For the text-containing cell, return its midpoint in (x, y) coordinate format. 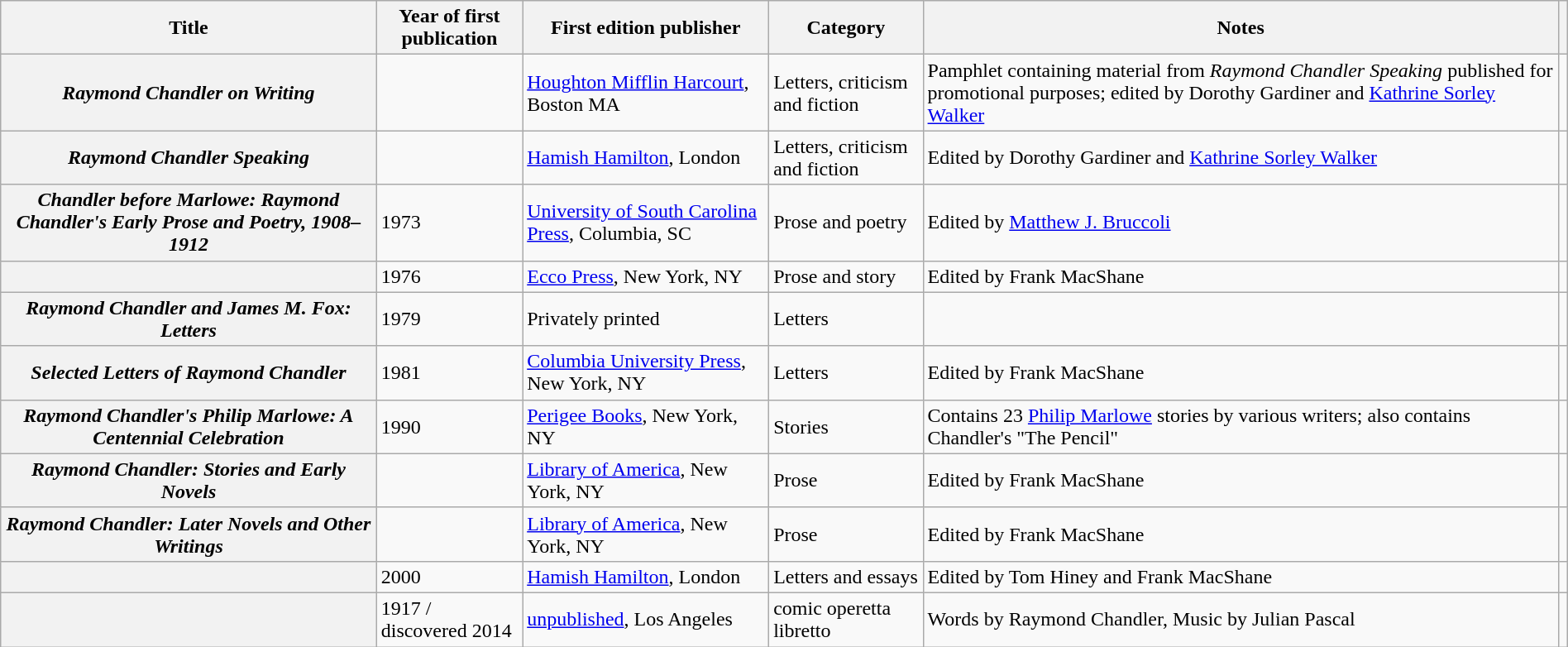
University of South Carolina Press, Columbia, SC (646, 223)
1990 (450, 427)
Category (846, 28)
Raymond Chandler Speaking (189, 157)
Prose and poetry (846, 223)
Perigee Books, New York, NY (646, 427)
Raymond Chandler and James M. Fox: Letters (189, 319)
Year of firstpublication (450, 28)
Raymond Chandler's Philip Marlowe: A Centennial Celebration (189, 427)
First edition publisher (646, 28)
Edited by Dorothy Gardiner and Kathrine Sorley Walker (1241, 157)
Stories (846, 427)
1981 (450, 372)
1973 (450, 223)
Title (189, 28)
Raymond Chandler: Later Novels and Other Writings (189, 534)
Ecco Press, New York, NY (646, 276)
comic operetta libretto (846, 619)
Selected Letters of Raymond Chandler (189, 372)
Raymond Chandler: Stories and Early Novels (189, 480)
Notes (1241, 28)
Chandler before Marlowe: Raymond Chandler's Early Prose and Poetry, 1908–1912 (189, 223)
1979 (450, 319)
Raymond Chandler on Writing (189, 93)
Edited by Tom Hiney and Frank MacShane (1241, 577)
Words by Raymond Chandler, Music by Julian Pascal (1241, 619)
1917 / discovered 2014 (450, 619)
Edited by Matthew J. Bruccoli (1241, 223)
Pamphlet containing material from Raymond Chandler Speaking published for promotional purposes; edited by Dorothy Gardiner and Kathrine Sorley Walker (1241, 93)
Houghton Mifflin Harcourt, Boston MA (646, 93)
Prose and story (846, 276)
Columbia University Press, New York, NY (646, 372)
unpublished, Los Angeles (646, 619)
Letters and essays (846, 577)
Contains 23 Philip Marlowe stories by various writers; also contains Chandler's "The Pencil" (1241, 427)
Privately printed (646, 319)
1976 (450, 276)
2000 (450, 577)
